Return the [x, y] coordinate for the center point of the cell that contains the specified text.  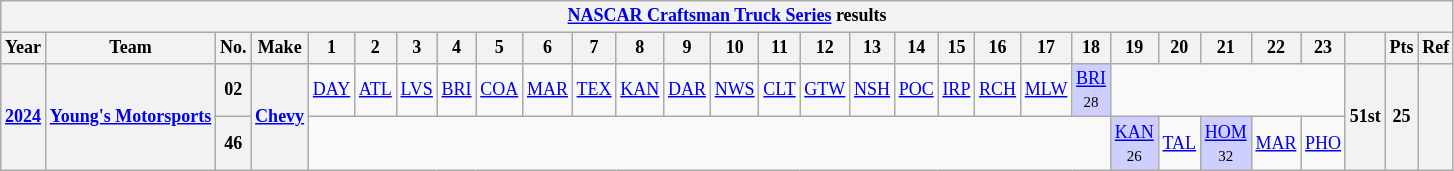
NSH [872, 90]
DAY [331, 90]
7 [594, 48]
2 [375, 48]
5 [500, 48]
CLT [780, 90]
BRI28 [1092, 90]
18 [1092, 48]
PHO [1324, 144]
NASCAR Craftsman Truck Series results [728, 16]
NWS [734, 90]
No. [234, 48]
20 [1179, 48]
17 [1046, 48]
10 [734, 48]
Make [280, 48]
15 [956, 48]
TEX [594, 90]
13 [872, 48]
9 [688, 48]
12 [825, 48]
16 [998, 48]
Year [24, 48]
POC [916, 90]
LVS [416, 90]
ATL [375, 90]
21 [1226, 48]
2024 [24, 116]
RCH [998, 90]
46 [234, 144]
4 [456, 48]
25 [1402, 116]
TAL [1179, 144]
51st [1365, 116]
1 [331, 48]
Team [130, 48]
19 [1134, 48]
Chevy [280, 116]
KAN [640, 90]
IRP [956, 90]
23 [1324, 48]
14 [916, 48]
Young's Motorsports [130, 116]
COA [500, 90]
GTW [825, 90]
6 [548, 48]
Ref [1436, 48]
BRI [456, 90]
DAR [688, 90]
3 [416, 48]
8 [640, 48]
Pts [1402, 48]
11 [780, 48]
22 [1276, 48]
02 [234, 90]
MLW [1046, 90]
KAN26 [1134, 144]
HOM32 [1226, 144]
